Find where the given text appears and provide that cell's center as [X, Y] coordinate. 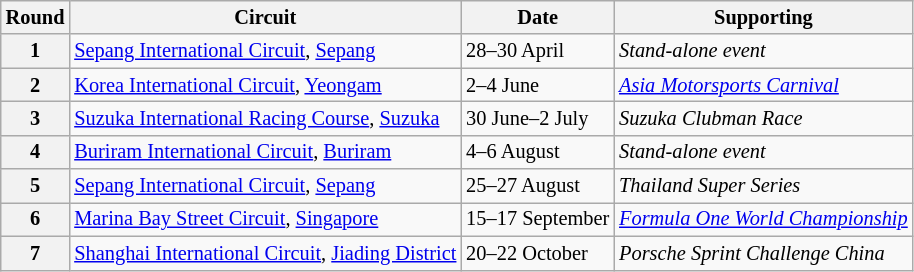
2–4 June [538, 85]
6 [36, 219]
25–27 August [538, 186]
7 [36, 253]
Supporting [763, 17]
5 [36, 186]
Thailand Super Series [763, 186]
Asia Motorsports Carnival [763, 85]
Date [538, 17]
Marina Bay Street Circuit, Singapore [265, 219]
Buriram International Circuit, Buriram [265, 152]
Suzuka Clubman Race [763, 118]
15–17 September [538, 219]
4 [36, 152]
Korea International Circuit, Yeongam [265, 85]
1 [36, 51]
Suzuka International Racing Course, Suzuka [265, 118]
Round [36, 17]
Shanghai International Circuit, Jiading District [265, 253]
Porsche Sprint Challenge China [763, 253]
Formula One World Championship [763, 219]
2 [36, 85]
Circuit [265, 17]
3 [36, 118]
30 June–2 July [538, 118]
4–6 August [538, 152]
20–22 October [538, 253]
28–30 April [538, 51]
